Locate the cell with the specified text and output its [X, Y] center coordinate. 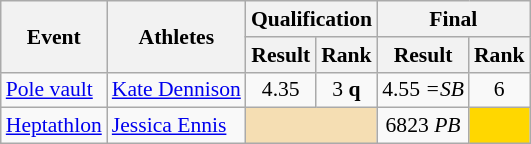
4.55 =SB [423, 90]
Heptathlon [54, 126]
Pole vault [54, 90]
Kate Dennison [176, 90]
Event [54, 36]
Athletes [176, 36]
Final [453, 19]
Jessica Ennis [176, 126]
Qualification [312, 19]
6 [500, 90]
3 q [346, 90]
6823 PB [423, 126]
4.35 [281, 90]
